From the cell containing the given text, extract its center point as [x, y] coordinate. 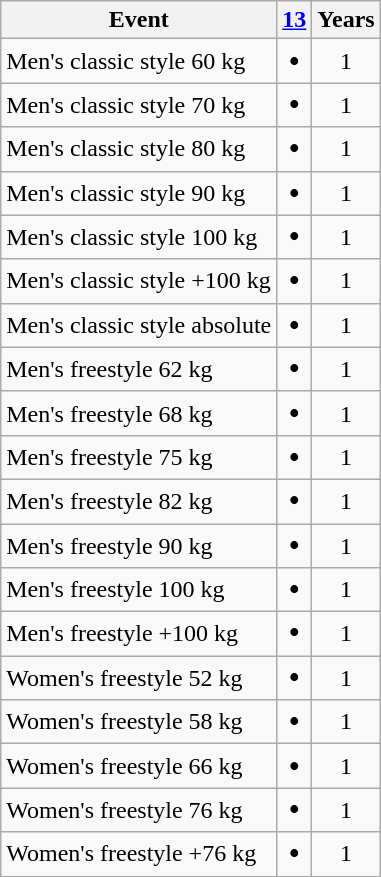
Women's freestyle +76 kg [139, 854]
Men's classic style absolute [139, 325]
Men's freestyle 90 kg [139, 546]
Men's freestyle 68 kg [139, 413]
Women's freestyle 52 kg [139, 678]
Men's freestyle 62 kg [139, 369]
Men's classic style 60 kg [139, 61]
Men's freestyle 75 kg [139, 457]
Men's classic style 80 kg [139, 149]
Men's classic style +100 kg [139, 281]
Men's classic style 100 kg [139, 237]
13 [294, 20]
Men's freestyle 82 kg [139, 501]
Women's freestyle 66 kg [139, 766]
Years [346, 20]
Event [139, 20]
Women's freestyle 76 kg [139, 810]
Women's freestyle 58 kg [139, 722]
Men's freestyle 100 kg [139, 590]
Men's freestyle +100 kg [139, 634]
Men's classic style 90 kg [139, 193]
Men's classic style 70 kg [139, 105]
